Output the (X, Y) coordinate of the center of the cell containing the given text.  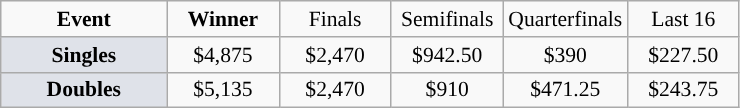
$471.25 (565, 90)
$390 (565, 55)
$5,135 (223, 90)
$4,875 (223, 55)
Semifinals (447, 19)
Doubles (84, 90)
Singles (84, 55)
Winner (223, 19)
$910 (447, 90)
Event (84, 19)
$243.75 (683, 90)
Quarterfinals (565, 19)
$227.50 (683, 55)
Last 16 (683, 19)
Finals (335, 19)
$942.50 (447, 55)
